Output the [x, y] coordinate of the center of the cell containing the given text.  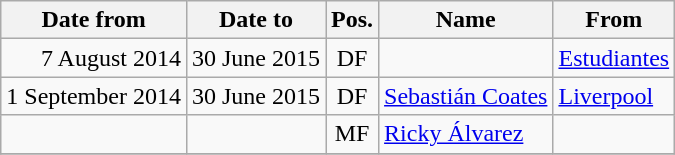
Estudiantes [614, 58]
Sebastián Coates [466, 96]
From [614, 20]
Name [466, 20]
1 September 2014 [94, 96]
Pos. [352, 20]
Date to [256, 20]
Liverpool [614, 96]
Ricky Álvarez [466, 134]
MF [352, 134]
Date from [94, 20]
7 August 2014 [94, 58]
